Detect which cell encompasses the target text, then output its (X, Y) center coordinate. 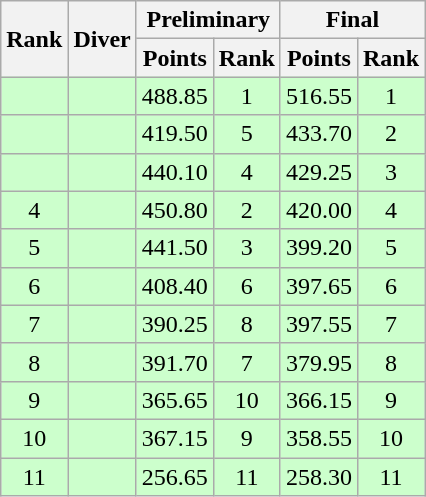
399.20 (318, 248)
256.65 (174, 477)
420.00 (318, 210)
Diver (102, 39)
365.65 (174, 400)
367.15 (174, 438)
Preliminary (208, 20)
429.25 (318, 172)
Final (352, 20)
516.55 (318, 96)
408.40 (174, 286)
450.80 (174, 210)
366.15 (318, 400)
397.55 (318, 324)
441.50 (174, 248)
488.85 (174, 96)
440.10 (174, 172)
390.25 (174, 324)
433.70 (318, 134)
358.55 (318, 438)
391.70 (174, 362)
258.30 (318, 477)
419.50 (174, 134)
397.65 (318, 286)
379.95 (318, 362)
